Scan for the cell matching the given text and deliver its [x, y] coordinate at center. 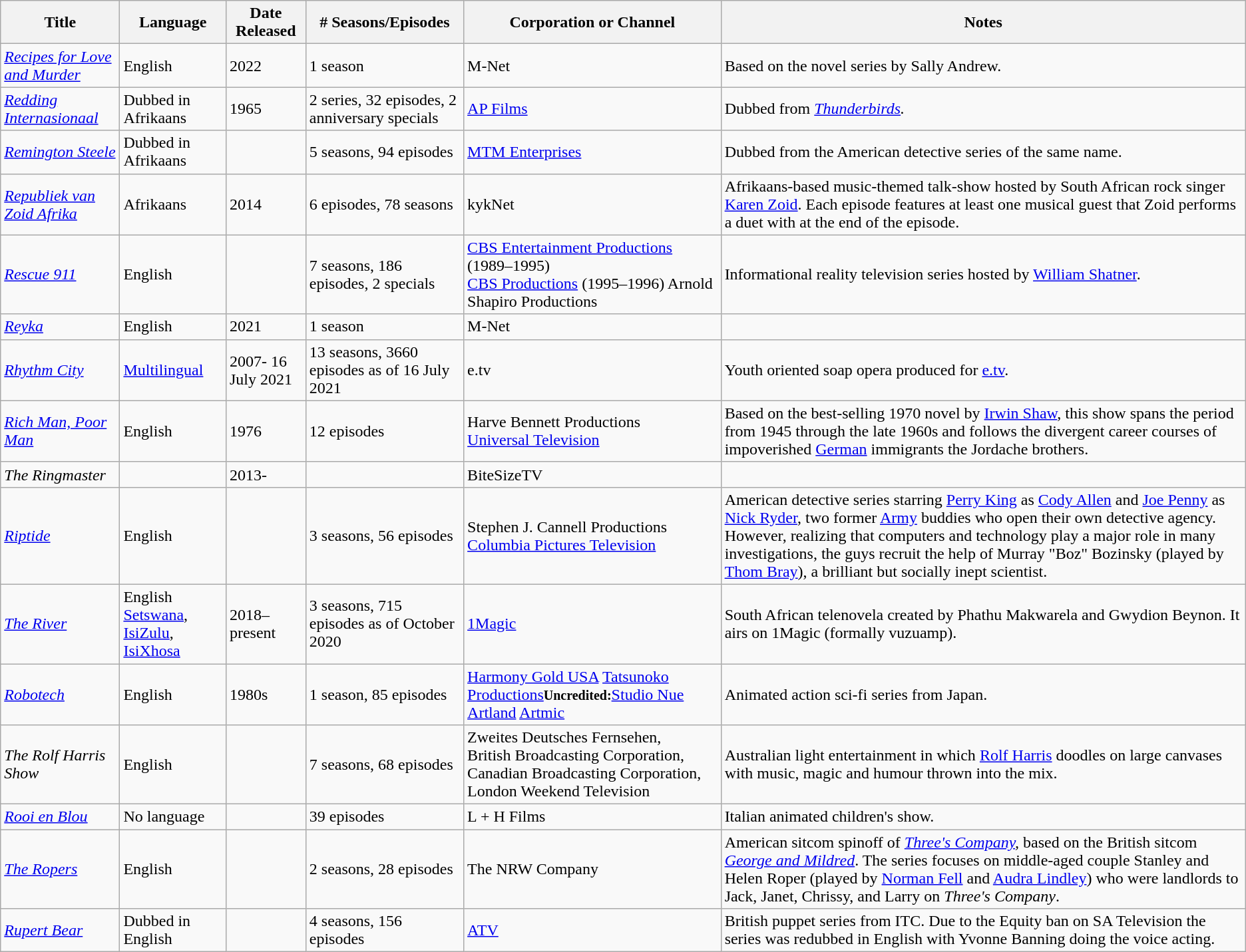
kykNet [592, 204]
Recipes for Love and Murder [60, 65]
Rooi en Blou [60, 817]
Title [60, 23]
3 seasons, 715 episodes as of October 2020 [385, 624]
4 seasons, 156 episodes [385, 930]
Rich Man, Poor Man [60, 431]
The Ringmaster [60, 474]
Rhythm City [60, 370]
Republiek van Zoid Afrika [60, 204]
2007- 16 July 2021 [266, 370]
5 seasons, 94 episodes [385, 152]
Afrikaans [173, 204]
Zweites Deutsches Fernsehen,British Broadcasting Corporation,Canadian Broadcasting Corporation,London Weekend Television [592, 765]
2021 [266, 327]
Dubbed from the American detective series of the same name. [983, 152]
Stephen J. Cannell ProductionsColumbia Pictures Television [592, 536]
1 season, 85 episodes [385, 695]
EnglishSetswana, IsiZulu, IsiXhosa [173, 624]
e.tv [592, 370]
1976 [266, 431]
7 seasons, 68 episodes [385, 765]
Youth oriented soap opera produced for e.tv. [983, 370]
Redding Internasionaal [60, 109]
12 episodes [385, 431]
Animated action sci-fi series from Japan. [983, 695]
MTM Enterprises [592, 152]
1980s [266, 695]
British puppet series from ITC. Due to the Equity ban on SA Television the series was redubbed in English with Yvonne Banning doing the voice acting. [983, 930]
The NRW Company [592, 869]
7 seasons, 186 episodes, 2 specials [385, 274]
No language [173, 817]
2 series, 32 episodes, 2 anniversary specials [385, 109]
3 seasons, 56 episodes [385, 536]
# Seasons/Episodes [385, 23]
39 episodes [385, 817]
13 seasons, 3660 episodes as of 16 July 2021 [385, 370]
2 seasons, 28 episodes [385, 869]
Harmony Gold USA Tatsunoko ProductionsUncredited:Studio Nue Artland Artmic [592, 695]
Remington Steele [60, 152]
2018–present [266, 624]
Multilingual [173, 370]
Rescue 911 [60, 274]
ATV [592, 930]
Dubbed in English [173, 930]
BiteSizeTV [592, 474]
Italian animated children's show. [983, 817]
2022 [266, 65]
Corporation or Channel [592, 23]
AP Films [592, 109]
Dubbed from Thunderbirds. [983, 109]
Language [173, 23]
The Ropers [60, 869]
Australian light entertainment in which Rolf Harris doodles on large canvases with music, magic and humour thrown into the mix. [983, 765]
1Magic [592, 624]
South African telenovela created by Phathu Makwarela and Gwydion Beynon. It airs on 1Magic (formally vuzuamp). [983, 624]
Riptide [60, 536]
1965 [266, 109]
CBS Entertainment Productions (1989–1995)CBS Productions (1995–1996) Arnold Shapiro Productions [592, 274]
Reyka [60, 327]
Notes [983, 23]
2013- [266, 474]
Based on the novel series by Sally Andrew. [983, 65]
The River [60, 624]
Robotech [60, 695]
Informational reality television series hosted by William Shatner. [983, 274]
The Rolf Harris Show [60, 765]
Date Released [266, 23]
L + H Films [592, 817]
6 episodes, 78 seasons [385, 204]
Harve Bennett ProductionsUniversal Television [592, 431]
2014 [266, 204]
Rupert Bear [60, 930]
